Scan for the cell matching the given text and deliver its [X, Y] coordinate at center. 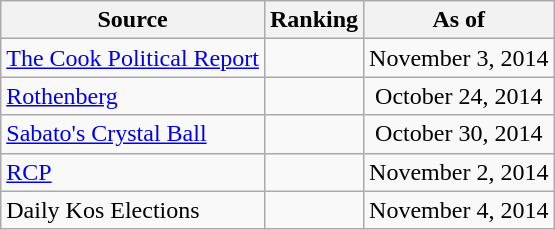
RCP [133, 172]
Ranking [314, 20]
Rothenberg [133, 96]
The Cook Political Report [133, 58]
Sabato's Crystal Ball [133, 134]
October 24, 2014 [459, 96]
November 2, 2014 [459, 172]
Daily Kos Elections [133, 210]
October 30, 2014 [459, 134]
Source [133, 20]
As of [459, 20]
November 4, 2014 [459, 210]
November 3, 2014 [459, 58]
